Find where the given text appears and provide that cell's center as [X, Y] coordinate. 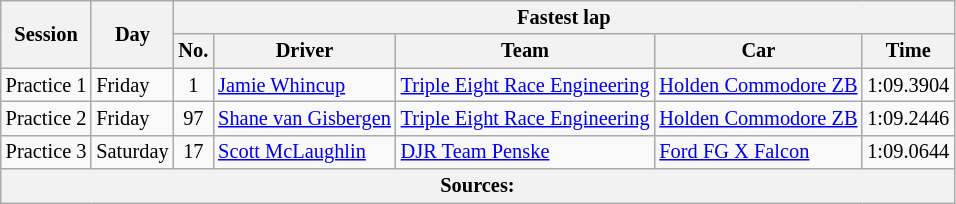
Saturday [132, 152]
17 [194, 152]
Car [758, 51]
1:09.0644 [908, 152]
Practice 1 [46, 85]
1 [194, 85]
Day [132, 34]
Scott McLaughlin [304, 152]
Fastest lap [564, 17]
No. [194, 51]
Shane van Gisbergen [304, 118]
97 [194, 118]
Practice 2 [46, 118]
Session [46, 34]
1:09.3904 [908, 85]
Practice 3 [46, 152]
Ford FG X Falcon [758, 152]
DJR Team Penske [526, 152]
Team [526, 51]
Time [908, 51]
Jamie Whincup [304, 85]
1:09.2446 [908, 118]
Sources: [478, 186]
Driver [304, 51]
